Search for the cell housing the specified text and yield its (X, Y) center coordinate. 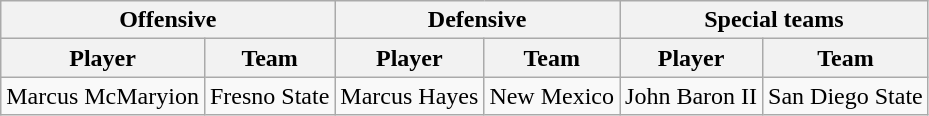
Fresno State (269, 96)
New Mexico (552, 96)
Special teams (774, 20)
Defensive (478, 20)
Offensive (168, 20)
Marcus McMaryion (103, 96)
John Baron II (692, 96)
Marcus Hayes (410, 96)
San Diego State (846, 96)
